Provide the (x, y) coordinate of the cell's center where the given text is located.  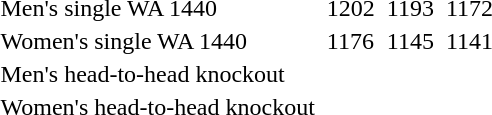
1176 (350, 41)
1145 (410, 41)
